Extract the [x, y] coordinate from the center of the cell holding the provided text.  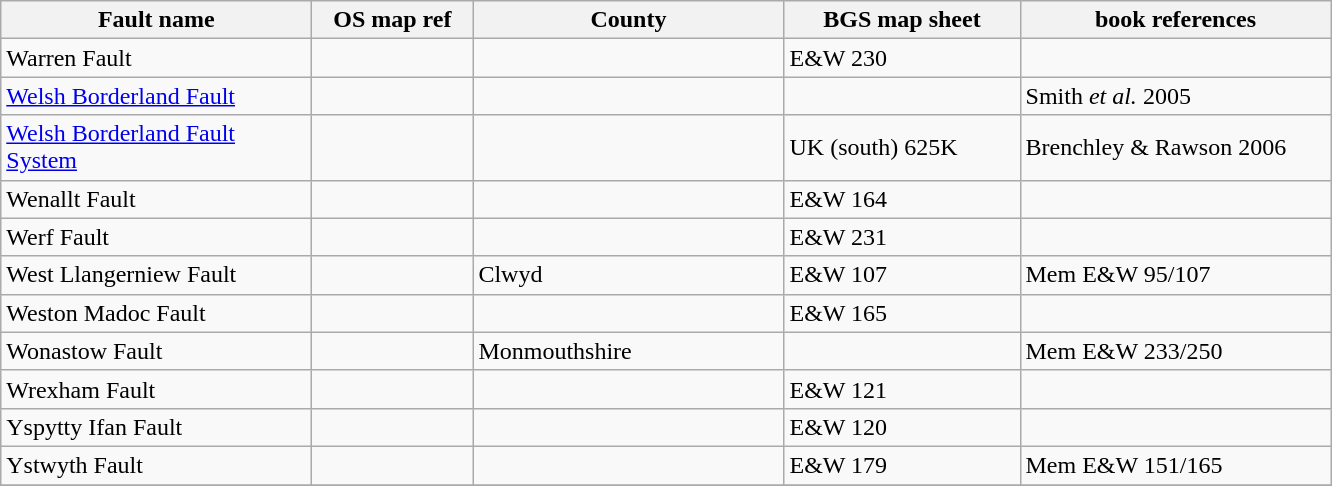
E&W 230 [902, 58]
Mem E&W 233/250 [1176, 351]
UK (south) 625K [902, 148]
OS map ref [392, 20]
Mem E&W 95/107 [1176, 275]
Wenallt Fault [156, 199]
BGS map sheet [902, 20]
Smith et al. 2005 [1176, 96]
Weston Madoc Fault [156, 313]
E&W 164 [902, 199]
E&W 120 [902, 427]
E&W 121 [902, 389]
Ystwyth Fault [156, 465]
Wrexham Fault [156, 389]
Werf Fault [156, 237]
Mem E&W 151/165 [1176, 465]
Fault name [156, 20]
Brenchley & Rawson 2006 [1176, 148]
Yspytty Ifan Fault [156, 427]
Welsh Borderland Fault System [156, 148]
Monmouthshire [628, 351]
book references [1176, 20]
Warren Fault [156, 58]
County [628, 20]
E&W 179 [902, 465]
E&W 165 [902, 313]
E&W 231 [902, 237]
Wonastow Fault [156, 351]
Welsh Borderland Fault [156, 96]
E&W 107 [902, 275]
Clwyd [628, 275]
West Llangerniew Fault [156, 275]
